Scan for the cell matching the given text and deliver its (x, y) coordinate at center. 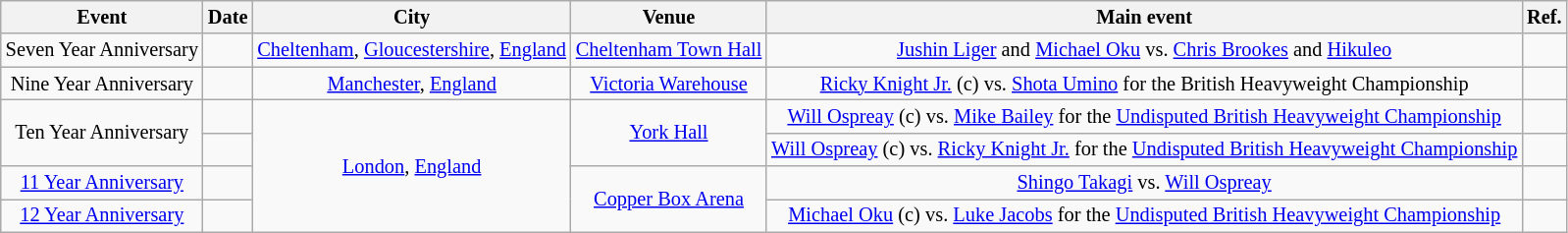
11 Year Anniversary (102, 183)
York Hall (669, 132)
Copper Box Arena (669, 199)
Will Ospreay (c) vs. Ricky Knight Jr. for the Undisputed British Heavyweight Championship (1144, 149)
Venue (669, 17)
City (412, 17)
Victoria Warehouse (669, 84)
Cheltenham, Gloucestershire, England (412, 50)
Manchester, England (412, 84)
Michael Oku (c) vs. Luke Jacobs for the Undisputed British Heavyweight Championship (1144, 215)
Ten Year Anniversary (102, 132)
Ricky Knight Jr. (c) vs. Shota Umino for the British Heavyweight Championship (1144, 84)
Seven Year Anniversary (102, 50)
Jushin Liger and Michael Oku vs. Chris Brookes and Hikuleo (1144, 50)
London, England (412, 165)
12 Year Anniversary (102, 215)
Date (228, 17)
Shingo Takagi vs. Will Ospreay (1144, 183)
Nine Year Anniversary (102, 84)
Cheltenham Town Hall (669, 50)
Main event (1144, 17)
Will Ospreay (c) vs. Mike Bailey for the Undisputed British Heavyweight Championship (1144, 116)
Event (102, 17)
Ref. (1544, 17)
